Locate the cell with the specified text and output its (x, y) center coordinate. 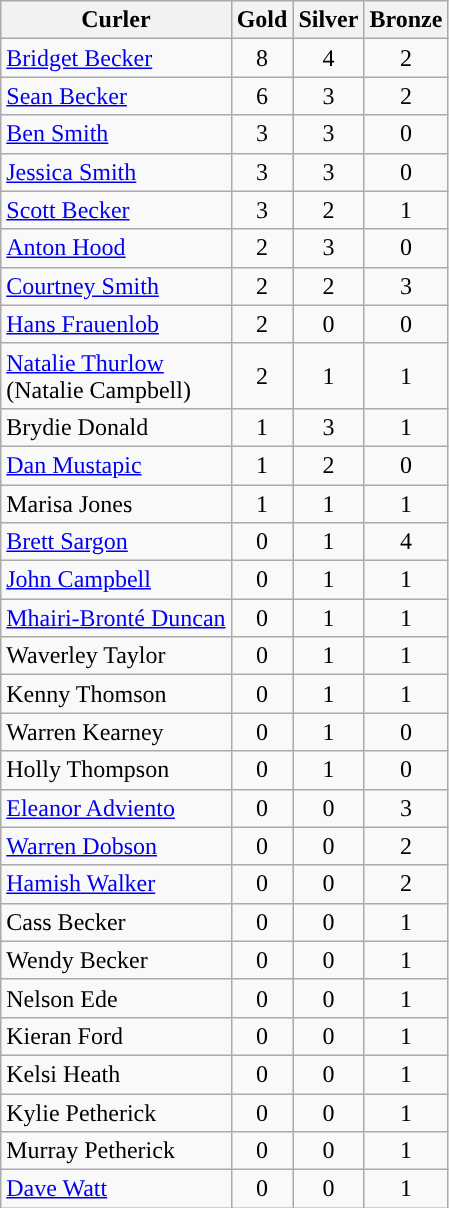
Kylie Petherick (116, 1113)
Ben Smith (116, 134)
Marisa Jones (116, 503)
Brydie Donald (116, 427)
Courtney Smith (116, 286)
Murray Petherick (116, 1151)
Jessica Smith (116, 172)
Bronze (406, 20)
Cass Becker (116, 922)
6 (262, 96)
Nelson Ede (116, 998)
Natalie Thurlow(Natalie Campbell) (116, 376)
Kenny Thomson (116, 694)
Kelsi Heath (116, 1074)
Sean Becker (116, 96)
Holly Thompson (116, 770)
John Campbell (116, 580)
Gold (262, 20)
Kieran Ford (116, 1036)
Dan Mustapic (116, 465)
Waverley Taylor (116, 656)
Hamish Walker (116, 884)
Mhairi-Bronté Duncan (116, 618)
Wendy Becker (116, 960)
Brett Sargon (116, 542)
Warren Dobson (116, 846)
Dave Watt (116, 1189)
Scott Becker (116, 210)
8 (262, 58)
Silver (328, 20)
Curler (116, 20)
Eleanor Adviento (116, 808)
Warren Kearney (116, 732)
Hans Frauenlob (116, 324)
Bridget Becker (116, 58)
Anton Hood (116, 248)
